Locate the cell with the specified text and output its [X, Y] center coordinate. 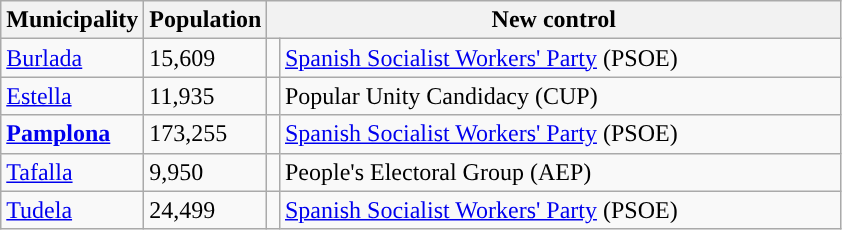
Popular Unity Candidacy (CUP) [560, 96]
24,499 [206, 210]
Tafalla [72, 172]
Burlada [72, 58]
Municipality [72, 20]
Pamplona [72, 134]
173,255 [206, 134]
Population [206, 20]
Estella [72, 96]
11,935 [206, 96]
People's Electoral Group (AEP) [560, 172]
15,609 [206, 58]
Tudela [72, 210]
New control [554, 20]
9,950 [206, 172]
